Find where the given text appears and provide that cell's center as [x, y] coordinate. 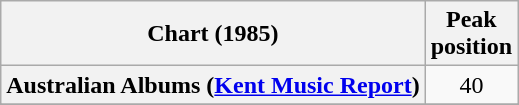
40 [471, 85]
Peakposition [471, 34]
Chart (1985) [213, 34]
Australian Albums (Kent Music Report) [213, 85]
